From the cell containing the given text, extract its center point as [x, y] coordinate. 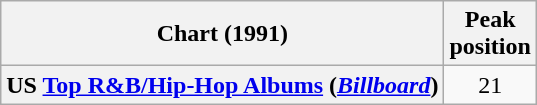
US Top R&B/Hip-Hop Albums (Billboard) [222, 85]
Chart (1991) [222, 34]
21 [490, 85]
Peakposition [490, 34]
